Determine the [x, y] coordinate at the center of the cell enclosing the given text.  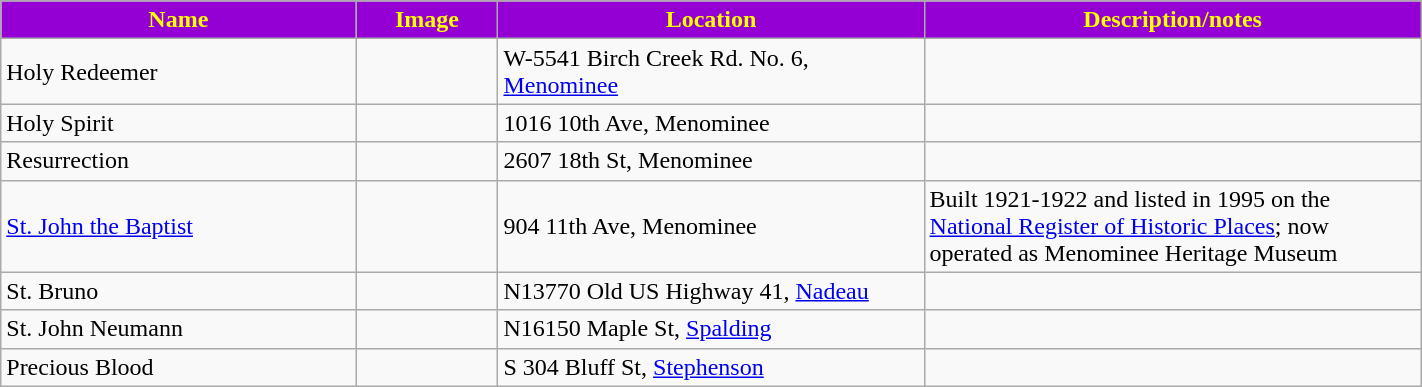
Built 1921-1922 and listed in 1995 on the National Register of Historic Places; now operated as Menominee Heritage Museum [1172, 226]
W-5541 Birch Creek Rd. No. 6, Menominee [711, 72]
S 304 Bluff St, Stephenson [711, 367]
Resurrection [178, 161]
St. John Neumann [178, 329]
St. Bruno [178, 291]
Location [711, 20]
2607 18th St, Menominee [711, 161]
Precious Blood [178, 367]
Name [178, 20]
St. John the Baptist [178, 226]
Holy Redeemer [178, 72]
N16150 Maple St, Spalding [711, 329]
1016 10th Ave, Menominee [711, 123]
Holy Spirit [178, 123]
904 11th Ave, Menominee [711, 226]
Description/notes [1172, 20]
Image [427, 20]
N13770 Old US Highway 41, Nadeau [711, 291]
